Capture the cell that displays the provided text and extract its (X, Y) central coordinate. 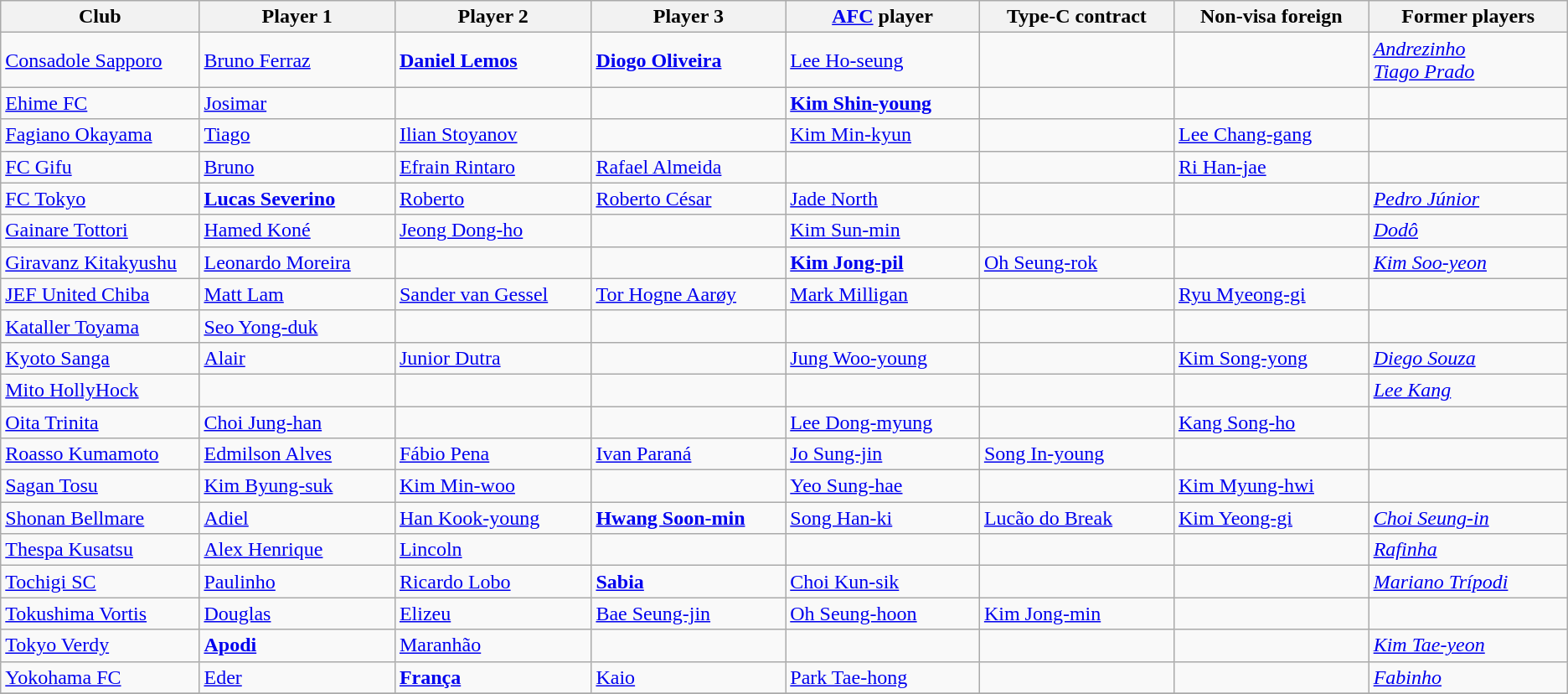
Seo Yong-duk (297, 326)
Tochigi SC (101, 582)
Park Tae-hong (883, 677)
França (493, 677)
Roasso Kumamoto (101, 454)
Lee Dong-myung (883, 422)
FC Gifu (101, 167)
Ehime FC (101, 103)
Thespa Kusatsu (101, 550)
Club (101, 17)
Jo Sung-jin (883, 454)
Bruno Ferraz (297, 60)
Mariano Trípodi (1467, 582)
Kaio (689, 677)
Lee Ho-seung (883, 60)
Non-visa foreign (1271, 17)
Song In-young (1076, 454)
Ivan Paraná (689, 454)
Daniel Lemos (493, 60)
Pedro Júnior (1467, 199)
Mito HollyHock (101, 390)
Apodi (297, 645)
Dodô (1467, 230)
Kim Byung-suk (297, 486)
Jung Woo-young (883, 358)
Edmilson Alves (297, 454)
Kim Shin-young (883, 103)
Kim Song-yong (1271, 358)
Kim Jong-pil (883, 262)
Ricardo Lobo (493, 582)
Consadole Sapporo (101, 60)
Type-C contract (1076, 17)
Tokyo Verdy (101, 645)
Player 2 (493, 17)
Kim Min-woo (493, 486)
Shonan Bellmare (101, 518)
Bruno (297, 167)
Andrezinho Tiago Prado (1467, 60)
Fabinho (1467, 677)
Lucas Severino (297, 199)
Kang Song-ho (1271, 422)
Yokohama FC (101, 677)
Rafinha (1467, 550)
Ri Han-jae (1271, 167)
Diego Souza (1467, 358)
Sagan Tosu (101, 486)
Kim Tae-yeon (1467, 645)
Sabia (689, 582)
Hwang Soon-min (689, 518)
Adiel (297, 518)
Bae Seung-jin (689, 614)
Diogo Oliveira (689, 60)
Kim Jong-min (1076, 614)
Rafael Almeida (689, 167)
Sander van Gessel (493, 294)
Tokushima Vortis (101, 614)
Tiago (297, 135)
Mark Milligan (883, 294)
Leonardo Moreira (297, 262)
Former players (1467, 17)
Lee Kang (1467, 390)
Alex Henrique (297, 550)
Paulinho (297, 582)
Song Han-ki (883, 518)
Gainare Tottori (101, 230)
Maranhão (493, 645)
Tor Hogne Aarøy (689, 294)
Elizeu (493, 614)
Jade North (883, 199)
Oita Trinita (101, 422)
Player 1 (297, 17)
Roberto (493, 199)
Oh Seung-hoon (883, 614)
Hamed Koné (297, 230)
Choi Jung-han (297, 422)
Efrain Rintaro (493, 167)
Choi Seung-in (1467, 518)
Giravanz Kitakyushu (101, 262)
Ryu Myeong-gi (1271, 294)
Lee Chang-gang (1271, 135)
Matt Lam (297, 294)
Han Kook-young (493, 518)
Kim Myung-hwi (1271, 486)
Player 3 (689, 17)
Josimar (297, 103)
Roberto César (689, 199)
Lucão do Break (1076, 518)
Kim Sun-min (883, 230)
Kyoto Sanga (101, 358)
Jeong Dong-ho (493, 230)
Lincoln (493, 550)
Ilian Stoyanov (493, 135)
Fábio Pena (493, 454)
Oh Seung-rok (1076, 262)
Junior Dutra (493, 358)
Choi Kun-sik (883, 582)
Kim Yeong-gi (1271, 518)
Kataller Toyama (101, 326)
Alair (297, 358)
Douglas (297, 614)
Yeo Sung-hae (883, 486)
JEF United Chiba (101, 294)
Kim Min-kyun (883, 135)
FC Tokyo (101, 199)
Kim Soo-yeon (1467, 262)
AFC player (883, 17)
Eder (297, 677)
Fagiano Okayama (101, 135)
